From the cell containing the given text, extract its center point as [X, Y] coordinate. 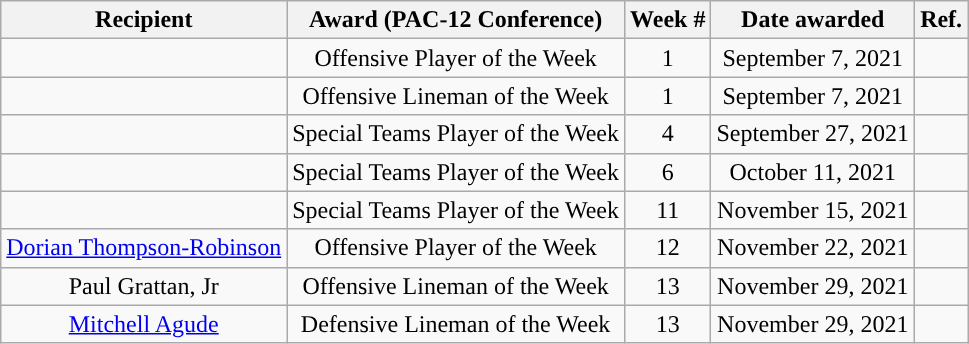
November 15, 2021 [813, 210]
Defensive Lineman of the Week [456, 324]
Dorian Thompson-Robinson [144, 248]
November 22, 2021 [813, 248]
12 [668, 248]
September 27, 2021 [813, 134]
Ref. [942, 20]
11 [668, 210]
4 [668, 134]
Week # [668, 20]
Date awarded [813, 20]
6 [668, 172]
Mitchell Agude [144, 324]
Award (PAC-12 Conference) [456, 20]
Paul Grattan, Jr [144, 286]
October 11, 2021 [813, 172]
Recipient [144, 20]
